Return (X, Y) of the center of cell containing provided text 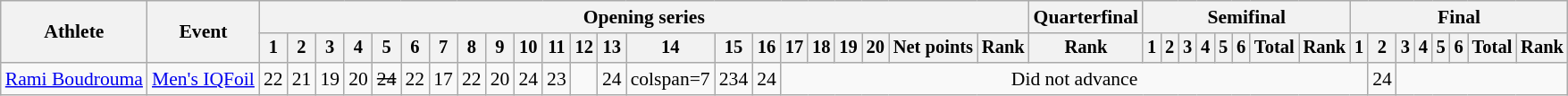
23 (557, 79)
Did not advance (1074, 79)
Men's IQFoil (204, 79)
Opening series (644, 17)
7 (443, 48)
colspan=7 (670, 79)
16 (767, 48)
9 (500, 48)
13 (612, 48)
Event (204, 32)
14 (670, 48)
Final (1459, 17)
11 (557, 48)
Quarterfinal (1086, 17)
Semifinal (1246, 17)
234 (734, 79)
Athlete (74, 32)
10 (528, 48)
8 (472, 48)
21 (302, 79)
Rami Boudrouma (74, 79)
12 (584, 48)
18 (821, 48)
Net points (933, 48)
15 (734, 48)
